Scan for the cell matching the given text and deliver its (x, y) coordinate at center. 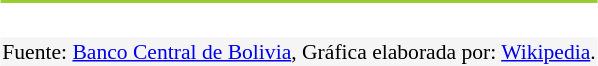
Fuente: Banco Central de Bolivia, Gráfica elaborada por: Wikipedia. (299, 52)
